Find where the given text appears and provide that cell's center as [X, Y] coordinate. 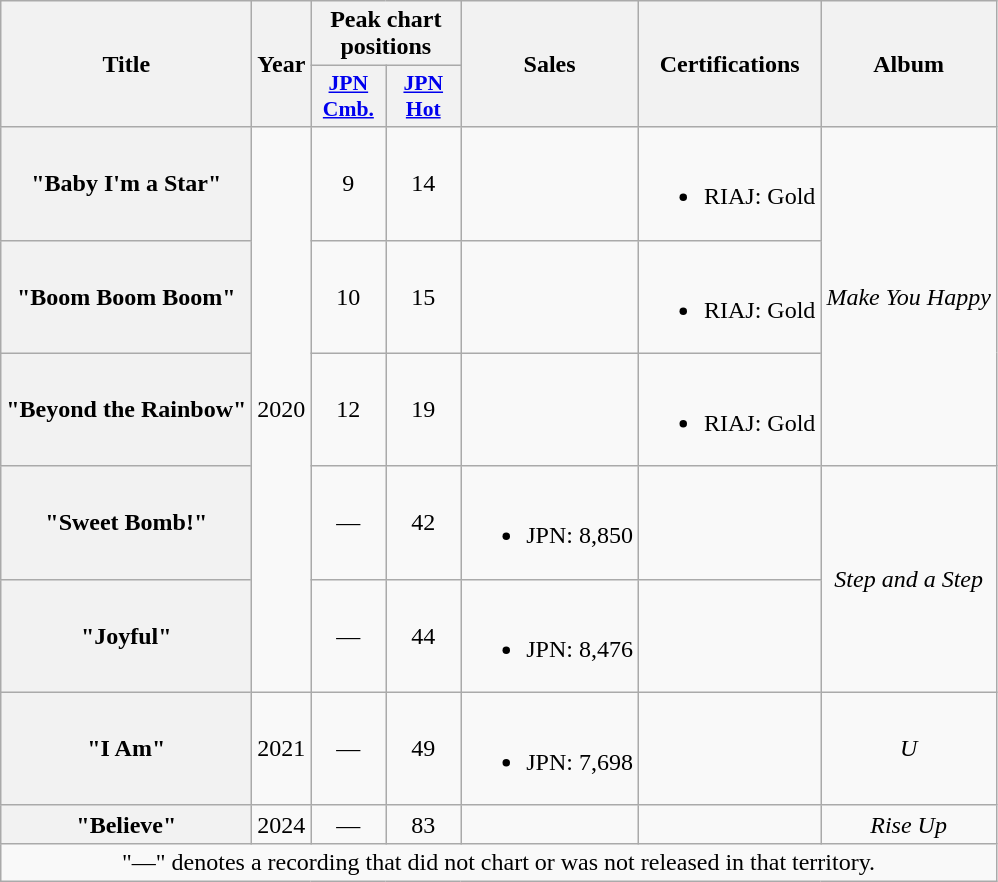
U [909, 748]
"—" denotes a recording that did not chart or was not released in that territory. [499, 862]
JPNCmb. [348, 96]
"Joyful" [126, 636]
"Believe" [126, 824]
"Boom Boom Boom" [126, 296]
JPN: 8,476 [550, 636]
10 [348, 296]
2024 [282, 824]
9 [348, 184]
"I Am" [126, 748]
19 [424, 410]
83 [424, 824]
2020 [282, 410]
"Sweet Bomb!" [126, 522]
"Baby I'm a Star" [126, 184]
49 [424, 748]
Album [909, 64]
Step and a Step [909, 579]
2021 [282, 748]
Certifications [729, 64]
Make You Happy [909, 296]
Title [126, 64]
JPN: 8,850 [550, 522]
44 [424, 636]
Peak chart positions [386, 34]
15 [424, 296]
Sales [550, 64]
Rise Up [909, 824]
14 [424, 184]
JPN: 7,698 [550, 748]
JPNHot [424, 96]
42 [424, 522]
"Beyond the Rainbow" [126, 410]
12 [348, 410]
Year [282, 64]
